Search for the cell housing the specified text and yield its [X, Y] center coordinate. 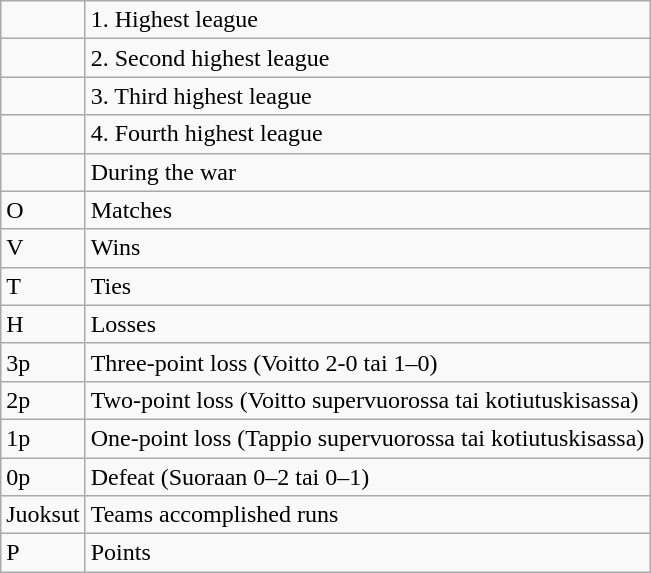
Three-point loss (Voitto 2-0 tai 1–0) [368, 362]
Juoksut [43, 515]
P [43, 553]
V [43, 248]
H [43, 324]
2p [43, 400]
1p [43, 438]
0p [43, 477]
3p [43, 362]
3. Third highest league [368, 96]
One-point loss (Tappio supervuorossa tai kotiutuskisassa) [368, 438]
Defeat (Suoraan 0–2 tai 0–1) [368, 477]
2. Second highest league [368, 58]
Two-point loss (Voitto supervuorossa tai kotiutuskisassa) [368, 400]
Ties [368, 286]
4. Fourth highest league [368, 134]
Points [368, 553]
Losses [368, 324]
Teams accomplished runs [368, 515]
Matches [368, 210]
1. Highest league [368, 20]
O [43, 210]
T [43, 286]
During the war [368, 172]
Wins [368, 248]
